Locate the cell with the specified text and output its [X, Y] center coordinate. 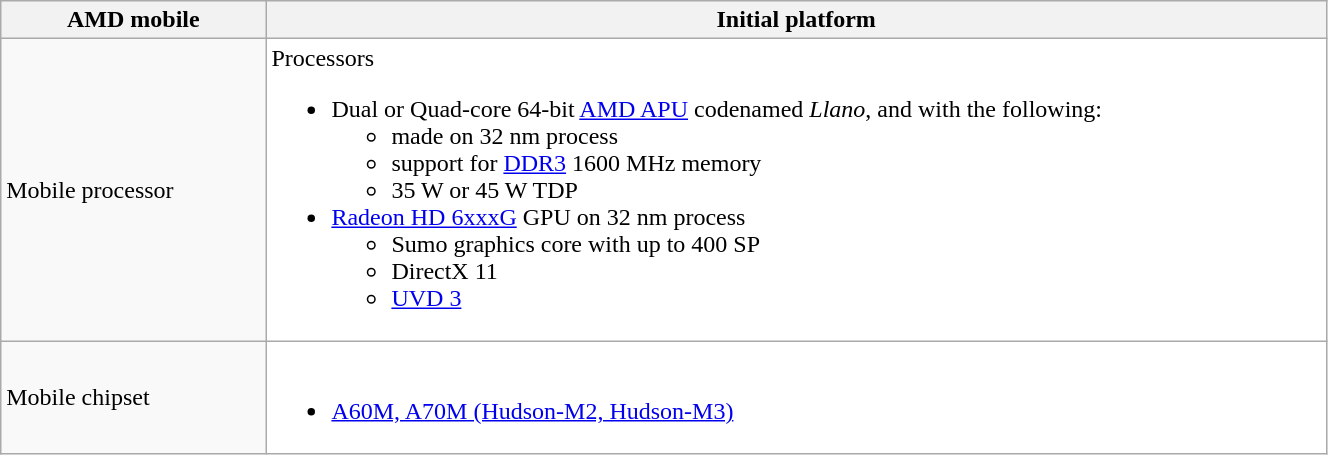
Mobile processor [134, 190]
Initial platform [796, 20]
A60M, A70M (Hudson-M2, Hudson-M3) [796, 398]
AMD mobile [134, 20]
Mobile chipset [134, 398]
